Extract the [X, Y] coordinate from the center of the cell holding the provided text.  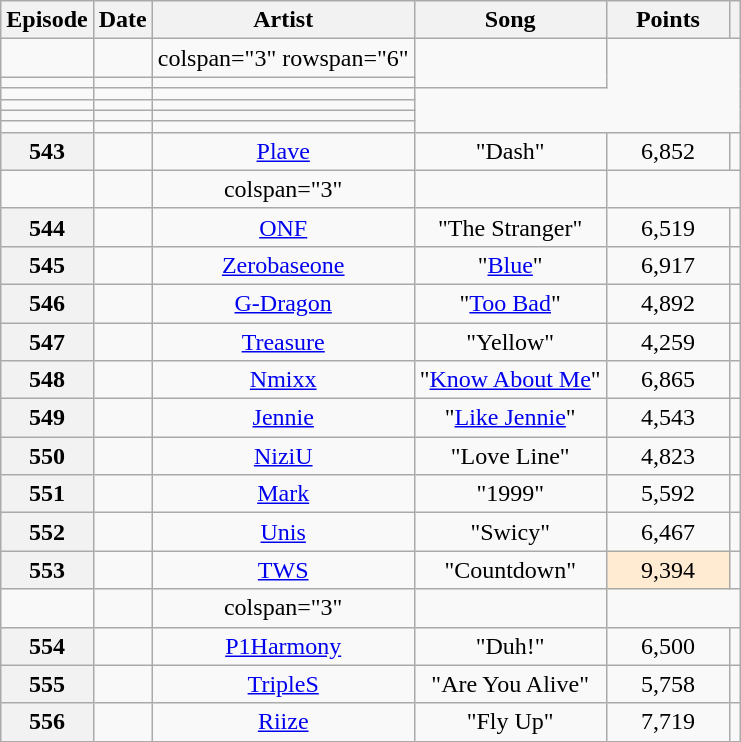
Episode [47, 20]
"Yellow" [510, 341]
"The Stranger" [510, 227]
"Fly Up" [510, 722]
Unis [283, 532]
5,592 [668, 494]
554 [47, 646]
"Know About Me" [510, 380]
Zerobaseone [283, 265]
Plave [283, 151]
546 [47, 303]
549 [47, 418]
colspan="3" rowspan="6" [283, 58]
6,500 [668, 646]
551 [47, 494]
"Like Jennie" [510, 418]
6,917 [668, 265]
Points [668, 20]
"Love Line" [510, 456]
Riize [283, 722]
TripleS [283, 684]
544 [47, 227]
G-Dragon [283, 303]
"Duh!" [510, 646]
Date [122, 20]
5,758 [668, 684]
9,394 [668, 570]
Artist [283, 20]
556 [47, 722]
548 [47, 380]
555 [47, 684]
4,892 [668, 303]
Nmixx [283, 380]
552 [47, 532]
"Are You Alive" [510, 684]
Treasure [283, 341]
NiziU [283, 456]
Jennie [283, 418]
6,519 [668, 227]
Mark [283, 494]
6,865 [668, 380]
547 [47, 341]
Song [510, 20]
"Blue" [510, 265]
4,543 [668, 418]
"Countdown" [510, 570]
553 [47, 570]
TWS [283, 570]
"1999" [510, 494]
P1Harmony [283, 646]
7,719 [668, 722]
"Dash" [510, 151]
"Too Bad" [510, 303]
"Swicy" [510, 532]
550 [47, 456]
ONF [283, 227]
4,259 [668, 341]
6,852 [668, 151]
6,467 [668, 532]
543 [47, 151]
545 [47, 265]
4,823 [668, 456]
